Find where the given text appears and provide that cell's center as (x, y) coordinate. 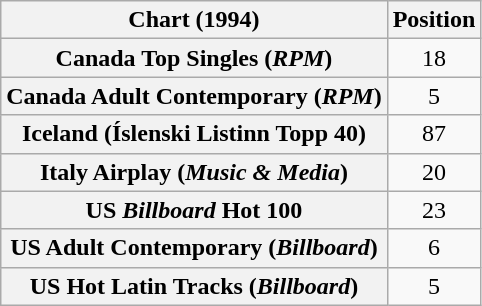
Position (434, 20)
US Hot Latin Tracks (Billboard) (194, 286)
18 (434, 58)
Canada Adult Contemporary (RPM) (194, 96)
Canada Top Singles (RPM) (194, 58)
23 (434, 210)
Italy Airplay (Music & Media) (194, 172)
US Billboard Hot 100 (194, 210)
Iceland (Íslenski Listinn Topp 40) (194, 134)
20 (434, 172)
6 (434, 248)
US Adult Contemporary (Billboard) (194, 248)
Chart (1994) (194, 20)
87 (434, 134)
